Return [X, Y] of the center of cell containing provided text 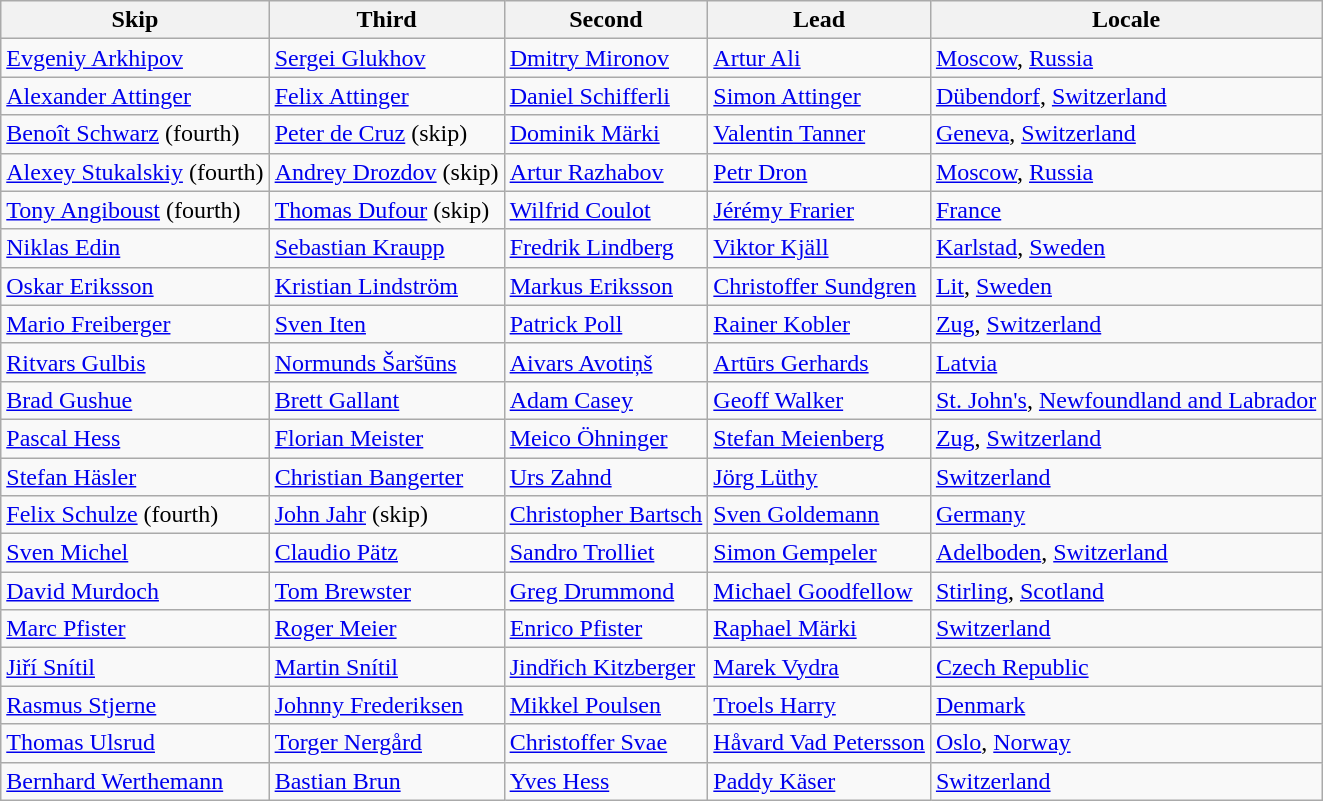
Roger Meier [386, 629]
Christoffer Svae [606, 743]
Greg Drummond [606, 591]
Geoff Walker [820, 400]
Christoffer Sundgren [820, 286]
Urs Zahnd [606, 477]
Dmitry Mironov [606, 58]
Marek Vydra [820, 667]
Lead [820, 20]
Markus Eriksson [606, 286]
Niklas Edin [135, 248]
Meico Öhninger [606, 438]
Enrico Pfister [606, 629]
Kristian Lindström [386, 286]
Troels Harry [820, 705]
Benoît Schwarz (fourth) [135, 134]
Johnny Frederiksen [386, 705]
Martin Snítil [386, 667]
Raphael Märki [820, 629]
Brad Gushue [135, 400]
Karlstad, Sweden [1126, 248]
Andrey Drozdov (skip) [386, 172]
Adam Casey [606, 400]
Marc Pfister [135, 629]
Bastian Brun [386, 781]
Sven Goldemann [820, 515]
Petr Dron [820, 172]
Second [606, 20]
Stirling, Scotland [1126, 591]
Pascal Hess [135, 438]
Tom Brewster [386, 591]
Rasmus Stjerne [135, 705]
Dominik Märki [606, 134]
Germany [1126, 515]
Jindřich Kitzberger [606, 667]
Artur Razhabov [606, 172]
Sergei Glukhov [386, 58]
Claudio Pätz [386, 553]
Stefan Meienberg [820, 438]
Mario Freiberger [135, 324]
Sven Michel [135, 553]
Denmark [1126, 705]
Tony Angiboust (fourth) [135, 210]
Adelboden, Switzerland [1126, 553]
Sandro Trolliet [606, 553]
Håvard Vad Petersson [820, 743]
Jérémy Frarier [820, 210]
Wilfrid Coulot [606, 210]
Evgeniy Arkhipov [135, 58]
Geneva, Switzerland [1126, 134]
Ritvars Gulbis [135, 362]
Christian Bangerter [386, 477]
Locale [1126, 20]
Michael Goodfellow [820, 591]
Felix Attinger [386, 96]
David Murdoch [135, 591]
Rainer Kobler [820, 324]
Artūrs Gerhards [820, 362]
Normunds Šaršūns [386, 362]
France [1126, 210]
John Jahr (skip) [386, 515]
Valentin Tanner [820, 134]
Oslo, Norway [1126, 743]
Bernhard Werthemann [135, 781]
Mikkel Poulsen [606, 705]
Viktor Kjäll [820, 248]
Jörg Lüthy [820, 477]
Thomas Ulsrud [135, 743]
Paddy Käser [820, 781]
Third [386, 20]
Skip [135, 20]
Florian Meister [386, 438]
Artur Ali [820, 58]
Sebastian Kraupp [386, 248]
Christopher Bartsch [606, 515]
St. John's, Newfoundland and Labrador [1126, 400]
Oskar Eriksson [135, 286]
Stefan Häsler [135, 477]
Felix Schulze (fourth) [135, 515]
Jiří Snítil [135, 667]
Alexey Stukalskiy (fourth) [135, 172]
Czech Republic [1126, 667]
Patrick Poll [606, 324]
Peter de Cruz (skip) [386, 134]
Dübendorf, Switzerland [1126, 96]
Brett Gallant [386, 400]
Lit, Sweden [1126, 286]
Simon Attinger [820, 96]
Fredrik Lindberg [606, 248]
Aivars Avotiņš [606, 362]
Daniel Schifferli [606, 96]
Thomas Dufour (skip) [386, 210]
Latvia [1126, 362]
Torger Nergård [386, 743]
Yves Hess [606, 781]
Alexander Attinger [135, 96]
Sven Iten [386, 324]
Simon Gempeler [820, 553]
